Return the [X, Y] coordinate for the center point of the cell that contains the specified text.  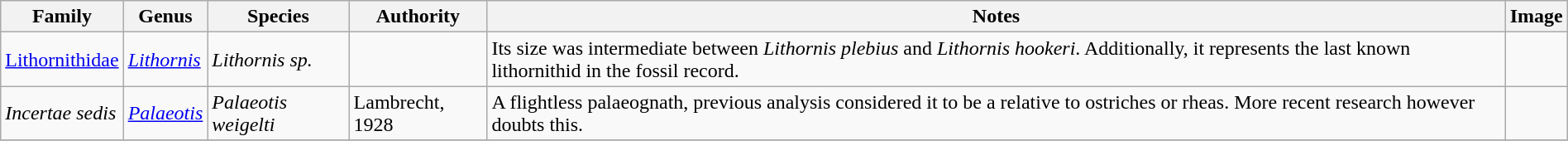
Genus [165, 17]
Species [278, 17]
Lithornis [165, 60]
Authority [418, 17]
A flightless palaeognath, previous analysis considered it to be a relative to ostriches or rheas. More recent research however doubts this. [996, 113]
Lambrecht, 1928 [418, 113]
Incertae sedis [62, 113]
Lithornithidae [62, 60]
Palaeotis weigelti [278, 113]
Lithornis sp. [278, 60]
Notes [996, 17]
Palaeotis [165, 113]
Image [1537, 17]
Family [62, 17]
